Output the (X, Y) coordinate of the center of the cell containing the given text.  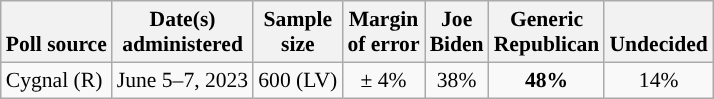
14% (658, 80)
Samplesize (298, 32)
600 (LV) (298, 80)
GenericRepublican (547, 32)
Cygnal (R) (56, 80)
JoeBiden (457, 32)
Marginof error (383, 32)
Poll source (56, 32)
38% (457, 80)
June 5–7, 2023 (182, 80)
Undecided (658, 32)
48% (547, 80)
± 4% (383, 80)
Date(s)administered (182, 32)
